Find where the given text appears and provide that cell's center as [X, Y] coordinate. 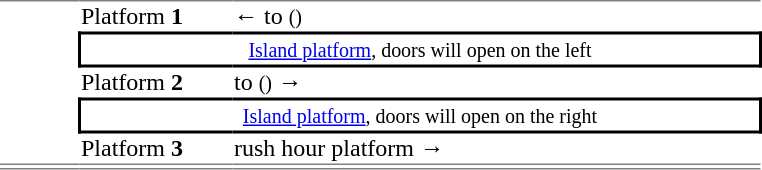
Island platform, doors will open on the right [420, 116]
rush hour platform → [496, 148]
Platform 3 [156, 148]
to () → [496, 82]
Platform 1 [156, 17]
Island platform, doors will open on the left [420, 50]
← to () [496, 17]
Platform 2 [156, 82]
